Scan for the cell matching the given text and deliver its (X, Y) coordinate at center. 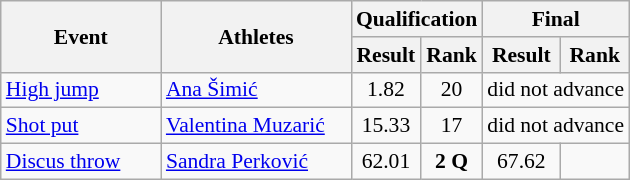
Qualification (416, 19)
2 Q (452, 162)
High jump (81, 90)
Discus throw (81, 162)
Athletes (256, 36)
Valentina Muzarić (256, 126)
Final (556, 19)
Ana Šimić (256, 90)
Event (81, 36)
20 (452, 90)
67.62 (521, 162)
62.01 (386, 162)
15.33 (386, 126)
Shot put (81, 126)
17 (452, 126)
1.82 (386, 90)
Sandra Perković (256, 162)
